Pinpoint the cell where the given text exists, returning its [X, Y] midpoint coordinate. 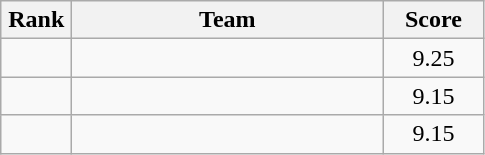
Score [434, 20]
Team [228, 20]
Rank [36, 20]
9.25 [434, 58]
